Search for the cell housing the specified text and yield its (x, y) center coordinate. 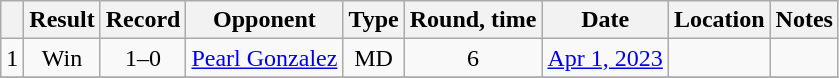
Result (62, 20)
Date (605, 20)
Notes (804, 20)
1 (12, 58)
Apr 1, 2023 (605, 58)
Location (719, 20)
1–0 (143, 58)
Record (143, 20)
6 (473, 58)
Opponent (264, 20)
MD (374, 58)
Win (62, 58)
Round, time (473, 20)
Type (374, 20)
Pearl Gonzalez (264, 58)
